Determine the (X, Y) coordinate at the center of the cell enclosing the given text.  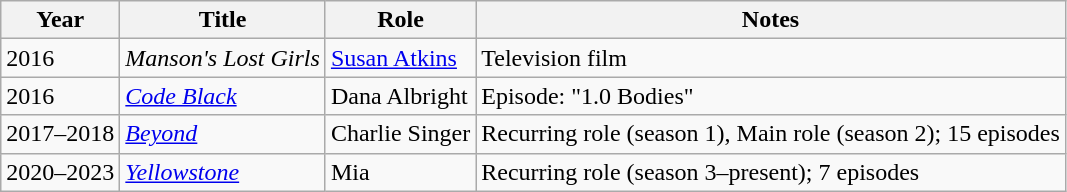
Charlie Singer (400, 134)
Yellowstone (223, 172)
Dana Albright (400, 96)
Beyond (223, 134)
Manson's Lost Girls (223, 58)
Notes (771, 20)
Year (60, 20)
2020–2023 (60, 172)
Susan Atkins (400, 58)
Mia (400, 172)
Television film (771, 58)
Episode: "1.0 Bodies" (771, 96)
Recurring role (season 1), Main role (season 2); 15 episodes (771, 134)
Recurring role (season 3–present); 7 episodes (771, 172)
Title (223, 20)
Role (400, 20)
Code Black (223, 96)
2017–2018 (60, 134)
